Identify which cell holds the provided text, then report its [X, Y] central coordinate. 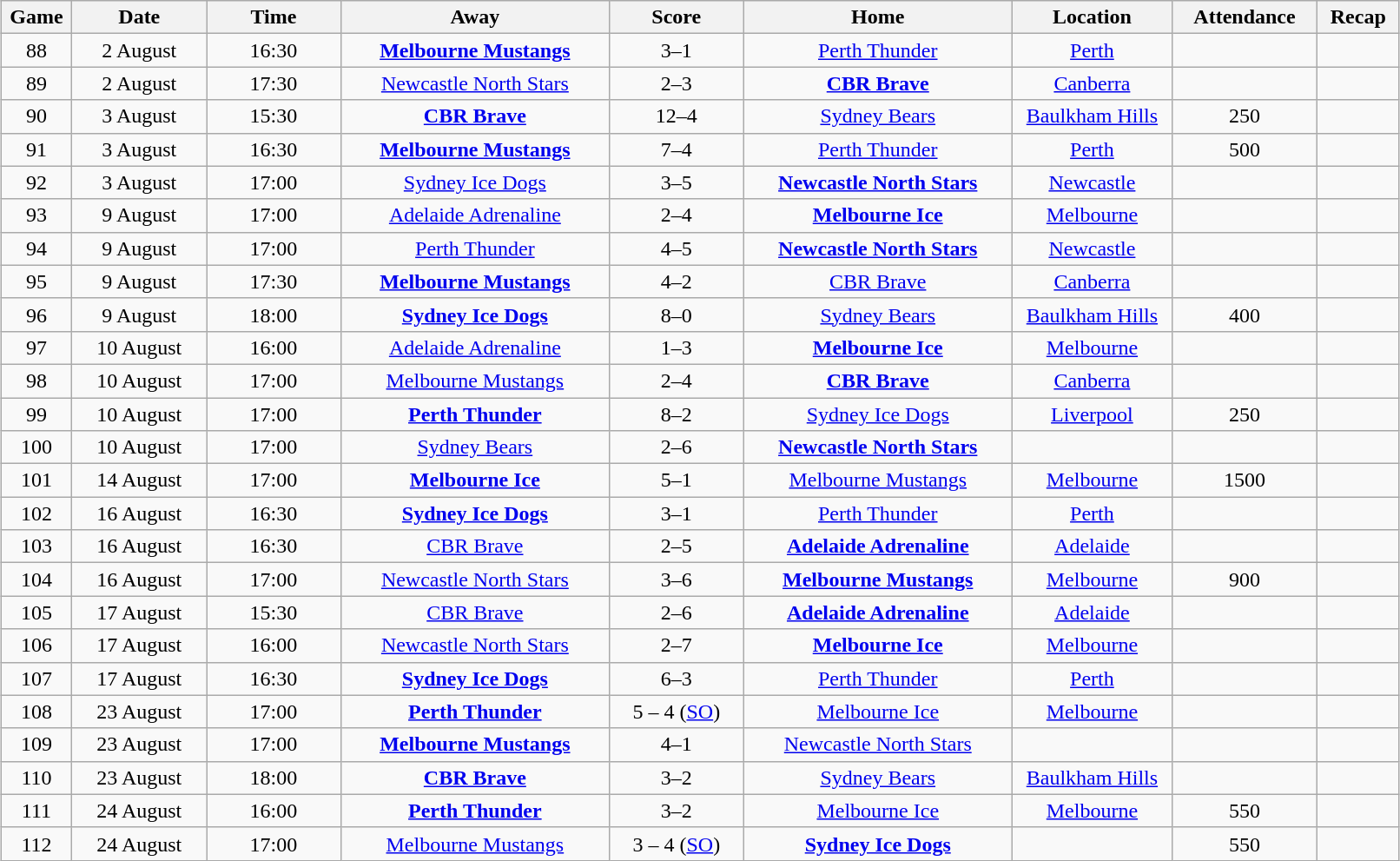
5–1 [676, 480]
96 [36, 315]
93 [36, 215]
Score [676, 17]
3–6 [676, 580]
91 [36, 149]
4–1 [676, 745]
Location [1092, 17]
109 [36, 745]
Date [139, 17]
Liverpool [1092, 414]
112 [36, 844]
2–3 [676, 83]
Attendance [1244, 17]
88 [36, 50]
400 [1244, 315]
104 [36, 580]
110 [36, 778]
94 [36, 248]
6–3 [676, 679]
Away [474, 17]
100 [36, 447]
14 August [139, 480]
101 [36, 480]
Home [877, 17]
7–4 [676, 149]
111 [36, 811]
12–4 [676, 116]
1500 [1244, 480]
105 [36, 613]
1–3 [676, 348]
99 [36, 414]
3–5 [676, 182]
2–7 [676, 646]
92 [36, 182]
900 [1244, 580]
Recap [1358, 17]
Game [36, 17]
5 – 4 (SO) [676, 712]
95 [36, 281]
90 [36, 116]
500 [1244, 149]
98 [36, 381]
108 [36, 712]
107 [36, 679]
97 [36, 348]
89 [36, 83]
8–2 [676, 414]
102 [36, 513]
4–2 [676, 281]
4–5 [676, 248]
106 [36, 646]
103 [36, 546]
2–5 [676, 546]
Time [274, 17]
8–0 [676, 315]
3 – 4 (SO) [676, 844]
